For the text-containing cell, return its midpoint in (X, Y) coordinate format. 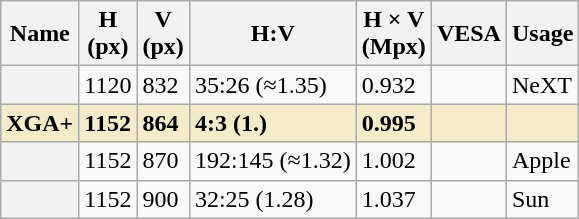
H:V (272, 34)
832 (163, 85)
Apple (542, 161)
1.037 (394, 199)
900 (163, 199)
NeXT (542, 85)
0.995 (394, 123)
192:145 (≈1.32) (272, 161)
1.002 (394, 161)
XGA+ (40, 123)
Sun (542, 199)
Usage (542, 34)
870 (163, 161)
Name (40, 34)
H × V(Mpx) (394, 34)
4:3 (1.) (272, 123)
35:26 (≈1.35) (272, 85)
0.932 (394, 85)
VESA (468, 34)
H(px) (108, 34)
1120 (108, 85)
V(px) (163, 34)
32:25 (1.28) (272, 199)
864 (163, 123)
